From the cell containing the given text, extract its center point as [X, Y] coordinate. 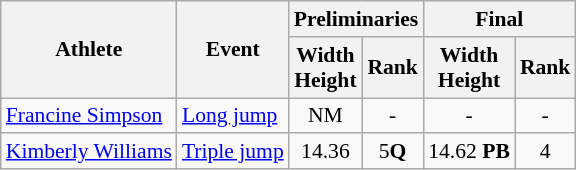
Francine Simpson [89, 116]
4 [546, 152]
Final [499, 19]
14.36 [326, 152]
NM [326, 116]
Long jump [233, 116]
Kimberly Williams [89, 152]
5Q [392, 152]
Preliminaries [356, 19]
Event [233, 50]
14.62 PB [469, 152]
Athlete [89, 50]
Triple jump [233, 152]
